Identify which cell holds the provided text, then report its (x, y) central coordinate. 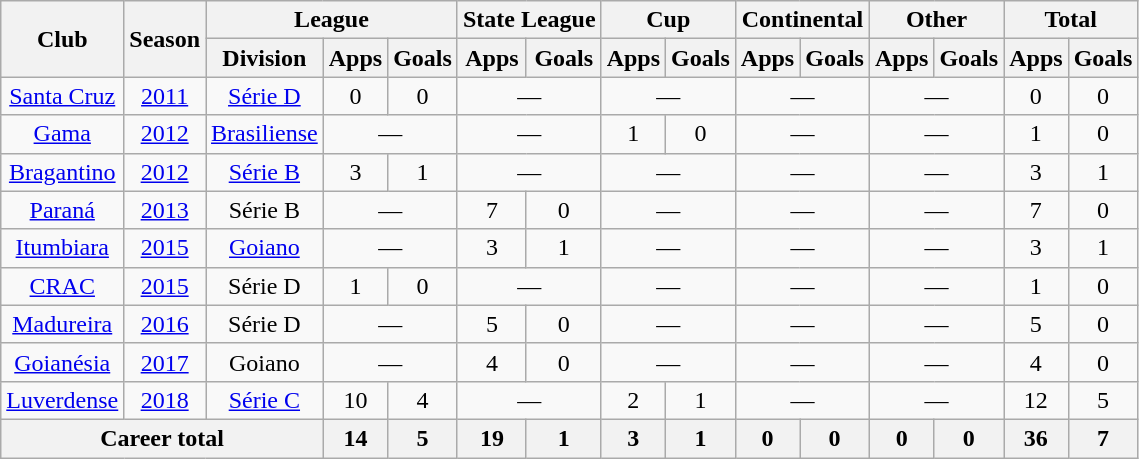
Club (62, 39)
League (332, 20)
2011 (165, 96)
Season (165, 39)
Cup (668, 20)
19 (492, 438)
Other (936, 20)
Itumbiara (62, 248)
Bragantino (62, 172)
Madureira (62, 324)
Gama (62, 134)
14 (355, 438)
36 (1036, 438)
State League (529, 20)
CRAC (62, 286)
Career total (162, 438)
2 (633, 400)
Goianésia (62, 362)
Luverdense (62, 400)
Santa Cruz (62, 96)
Division (265, 58)
Brasiliense (265, 134)
2017 (165, 362)
10 (355, 400)
2016 (165, 324)
Continental (802, 20)
12 (1036, 400)
Paraná (62, 210)
2013 (165, 210)
Série C (265, 400)
2018 (165, 400)
Total (1071, 20)
